Capture the cell that displays the provided text and extract its (x, y) central coordinate. 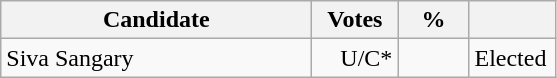
Votes (355, 20)
U/C* (355, 58)
Siva Sangary (156, 58)
Elected (512, 58)
Candidate (156, 20)
% (434, 20)
